Return (x, y) of the center of cell containing provided text 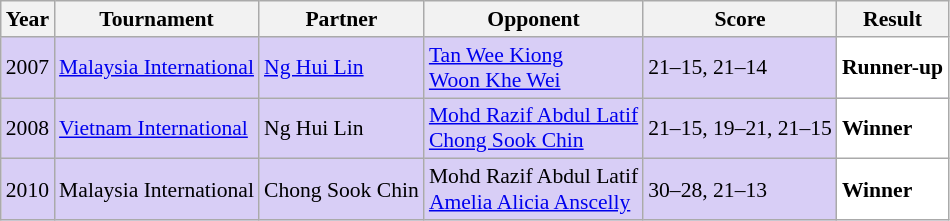
Tan Wee Kiong Woon Khe Wei (534, 68)
Mohd Razif Abdul Latif Amelia Alicia Anscelly (534, 190)
2010 (28, 190)
Runner-up (892, 68)
21–15, 21–14 (740, 68)
Vietnam International (156, 128)
Opponent (534, 19)
2007 (28, 68)
Mohd Razif Abdul Latif Chong Sook Chin (534, 128)
2008 (28, 128)
Score (740, 19)
Year (28, 19)
Tournament (156, 19)
21–15, 19–21, 21–15 (740, 128)
30–28, 21–13 (740, 190)
Result (892, 19)
Chong Sook Chin (342, 190)
Partner (342, 19)
